Determine the [X, Y] coordinate at the center of the cell enclosing the given text.  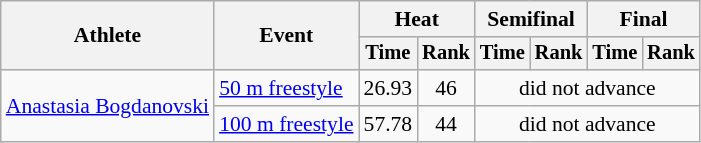
Athlete [108, 36]
44 [446, 124]
Event [286, 36]
50 m freestyle [286, 88]
Heat [417, 19]
26.93 [388, 88]
57.78 [388, 124]
Semifinal [531, 19]
46 [446, 88]
Final [643, 19]
100 m freestyle [286, 124]
Anastasia Bogdanovski [108, 106]
